Determine the [x, y] coordinate at the center of the cell enclosing the given text.  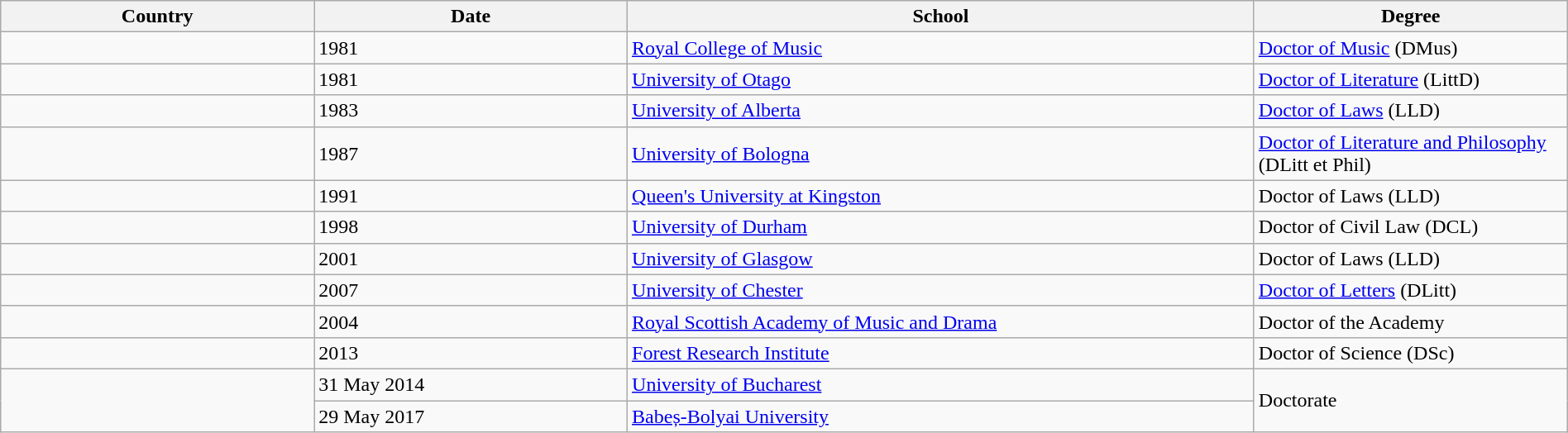
2007 [471, 290]
Degree [1411, 17]
Doctor of Science (DSc) [1411, 353]
Doctor of Literature (LittD) [1411, 79]
University of Bologna [941, 154]
1998 [471, 227]
Doctor of Literature and Philosophy (DLitt et Phil) [1411, 154]
31 May 2014 [471, 384]
2001 [471, 259]
Queen's University at Kingston [941, 196]
1987 [471, 154]
University of Chester [941, 290]
University of Alberta [941, 111]
Forest Research Institute [941, 353]
Date [471, 17]
University of Bucharest [941, 384]
University of Durham [941, 227]
1983 [471, 111]
University of Glasgow [941, 259]
Royal Scottish Academy of Music and Drama [941, 321]
Doctor of Civil Law (DCL) [1411, 227]
2004 [471, 321]
29 May 2017 [471, 416]
Babeș-Bolyai University [941, 416]
School [941, 17]
Doctor of Music (DMus) [1411, 48]
Doctorate [1411, 400]
Royal College of Music [941, 48]
Doctor of Letters (DLitt) [1411, 290]
Doctor of the Academy [1411, 321]
2013 [471, 353]
University of Otago [941, 79]
Country [157, 17]
1991 [471, 196]
